Locate the cell with the specified text and output its (X, Y) center coordinate. 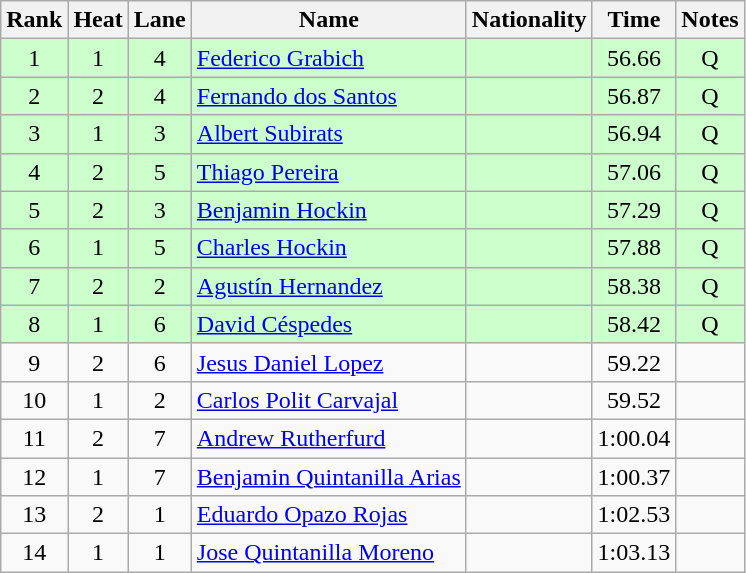
13 (34, 515)
1:02.53 (634, 515)
59.52 (634, 400)
1:00.37 (634, 477)
Nationality (529, 20)
8 (34, 324)
56.94 (634, 134)
57.88 (634, 248)
Name (328, 20)
14 (34, 553)
Benjamin Hockin (328, 210)
Andrew Rutherfurd (328, 438)
Agustín Hernandez (328, 286)
Time (634, 20)
9 (34, 362)
12 (34, 477)
56.66 (634, 58)
David Céspedes (328, 324)
Federico Grabich (328, 58)
57.06 (634, 172)
Carlos Polit Carvajal (328, 400)
56.87 (634, 96)
Lane (160, 20)
59.22 (634, 362)
Benjamin Quintanilla Arias (328, 477)
58.42 (634, 324)
Eduardo Opazo Rojas (328, 515)
11 (34, 438)
57.29 (634, 210)
10 (34, 400)
Fernando dos Santos (328, 96)
Heat (98, 20)
58.38 (634, 286)
Jesus Daniel Lopez (328, 362)
1:00.04 (634, 438)
Notes (710, 20)
Albert Subirats (328, 134)
Rank (34, 20)
Thiago Pereira (328, 172)
Jose Quintanilla Moreno (328, 553)
1:03.13 (634, 553)
Charles Hockin (328, 248)
